Pinpoint the cell where the given text exists, returning its [X, Y] midpoint coordinate. 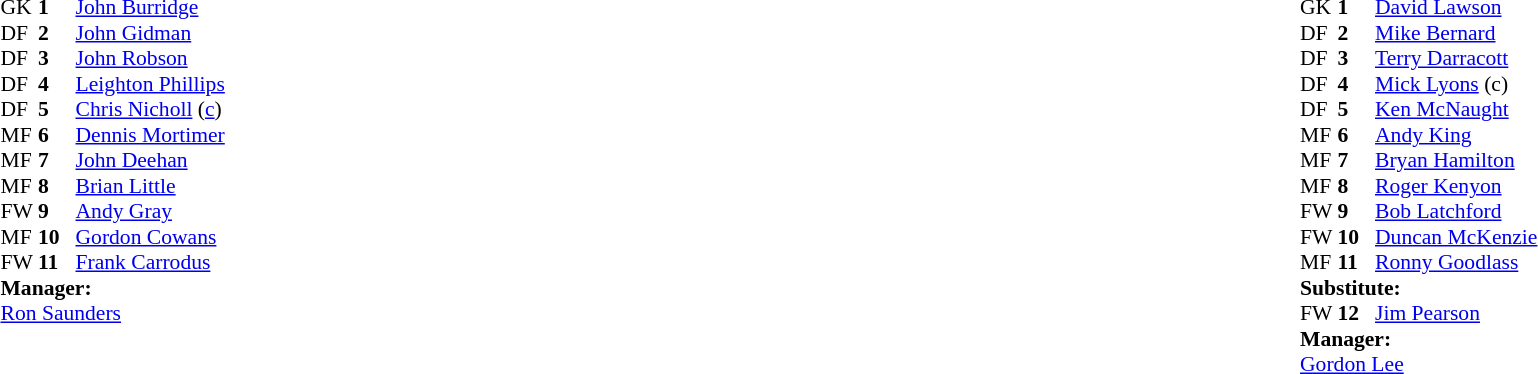
Gordon Cowans [150, 237]
Bryan Hamilton [1456, 161]
12 [1357, 313]
Brian Little [150, 186]
Bob Latchford [1456, 211]
Dennis Mortimer [150, 135]
Andy King [1456, 135]
Andy Gray [150, 211]
Terry Darracott [1456, 59]
Chris Nicholl (c) [150, 109]
Ken McNaught [1456, 109]
Ron Saunders [112, 313]
Roger Kenyon [1456, 186]
Mike Bernard [1456, 33]
Leighton Phillips [150, 84]
John Gidman [150, 33]
Ronny Goodlass [1456, 263]
John Robson [150, 59]
John Deehan [150, 161]
Jim Pearson [1456, 313]
Duncan McKenzie [1456, 237]
Mick Lyons (c) [1456, 84]
Substitute: [1418, 288]
Frank Carrodus [150, 263]
